Find where the given text appears and provide that cell's center as [X, Y] coordinate. 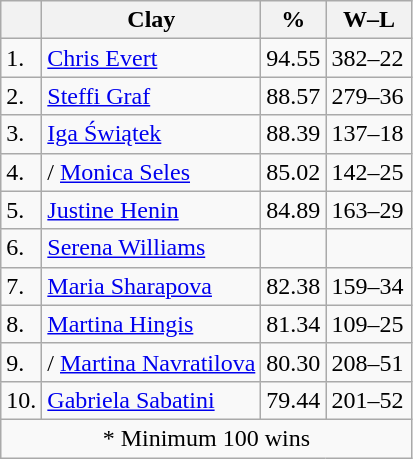
W–L [369, 20]
3. [22, 134]
Maria Sharapova [152, 286]
201–52 [369, 400]
2. [22, 96]
88.39 [294, 134]
82.38 [294, 286]
94.55 [294, 58]
208–51 [369, 362]
109–25 [369, 324]
84.89 [294, 210]
7. [22, 286]
85.02 [294, 172]
79.44 [294, 400]
279–36 [369, 96]
81.34 [294, 324]
Gabriela Sabatini [152, 400]
Justine Henin [152, 210]
10. [22, 400]
5. [22, 210]
/ Martina Navratilova [152, 362]
1. [22, 58]
159–34 [369, 286]
Clay [152, 20]
Steffi Graf [152, 96]
382–22 [369, 58]
9. [22, 362]
Chris Evert [152, 58]
Martina Hingis [152, 324]
137–18 [369, 134]
/ Monica Seles [152, 172]
* Minimum 100 wins [206, 438]
142–25 [369, 172]
6. [22, 248]
4. [22, 172]
88.57 [294, 96]
80.30 [294, 362]
Iga Świątek [152, 134]
Serena Williams [152, 248]
8. [22, 324]
% [294, 20]
163–29 [369, 210]
